Scan for the cell matching the given text and deliver its (X, Y) coordinate at center. 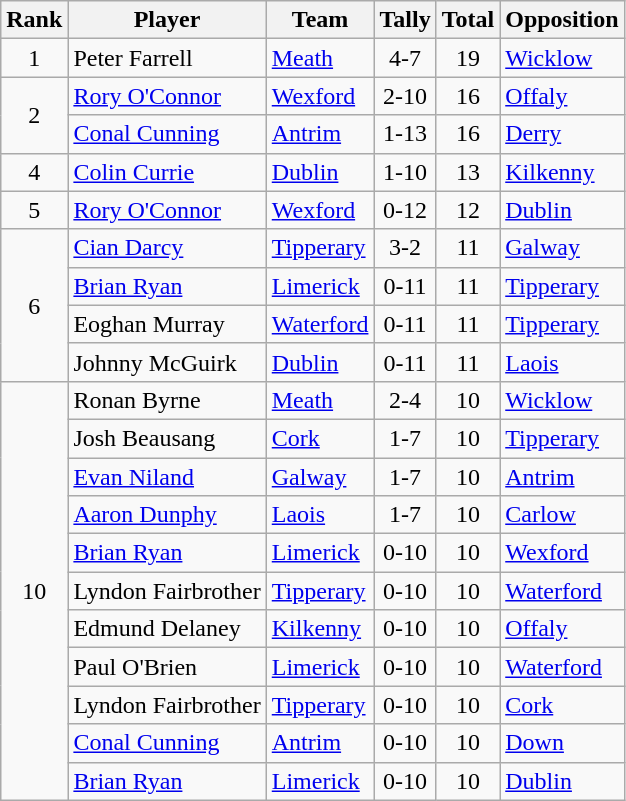
5 (34, 210)
Cian Darcy (167, 248)
0-12 (405, 210)
Johnny McGuirk (167, 362)
4-7 (405, 58)
3-2 (405, 248)
Tally (405, 20)
Edmund Delaney (167, 629)
1-10 (405, 172)
Evan Niland (167, 477)
Peter Farrell (167, 58)
19 (468, 58)
Total (468, 20)
2-10 (405, 96)
Player (167, 20)
Down (562, 743)
Josh Beausang (167, 438)
4 (34, 172)
Paul O'Brien (167, 667)
Team (320, 20)
2 (34, 115)
1 (34, 58)
Colin Currie (167, 172)
Ronan Byrne (167, 400)
Opposition (562, 20)
Derry (562, 134)
Aaron Dunphy (167, 515)
Eoghan Murray (167, 324)
Carlow (562, 515)
6 (34, 305)
2-4 (405, 400)
13 (468, 172)
1-13 (405, 134)
12 (468, 210)
Rank (34, 20)
